Extract the [x, y] coordinate from the center of the cell holding the provided text.  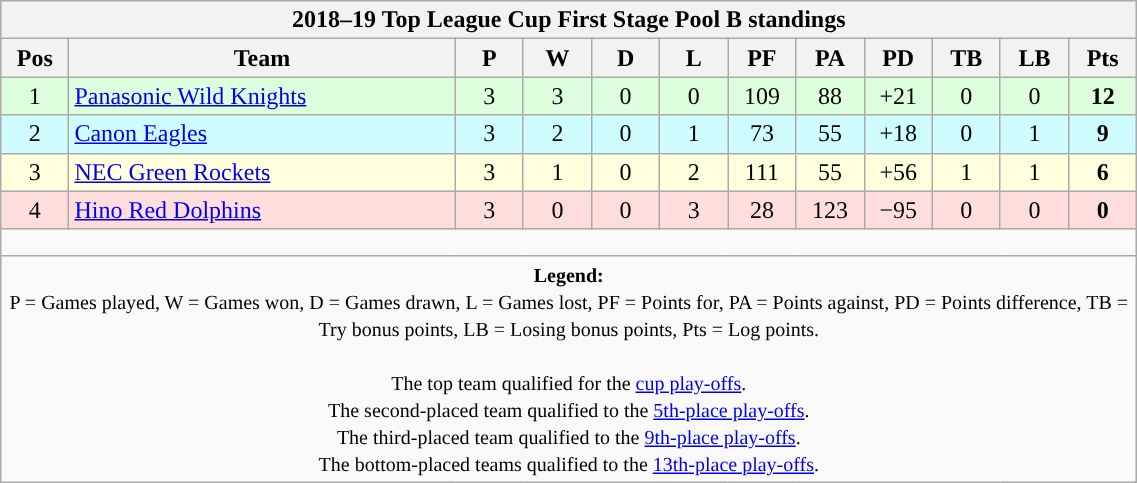
PD [898, 58]
88 [830, 96]
W [557, 58]
109 [762, 96]
Panasonic Wild Knights [262, 96]
D [625, 58]
73 [762, 134]
4 [35, 210]
6 [1103, 172]
−95 [898, 210]
PA [830, 58]
TB [966, 58]
+56 [898, 172]
+21 [898, 96]
Team [262, 58]
L [694, 58]
111 [762, 172]
123 [830, 210]
12 [1103, 96]
Canon Eagles [262, 134]
28 [762, 210]
PF [762, 58]
Pos [35, 58]
Pts [1103, 58]
LB [1034, 58]
P [489, 58]
+18 [898, 134]
Hino Red Dolphins [262, 210]
2018–19 Top League Cup First Stage Pool B standings [569, 20]
9 [1103, 134]
NEC Green Rockets [262, 172]
